Search for the cell housing the specified text and yield its [x, y] center coordinate. 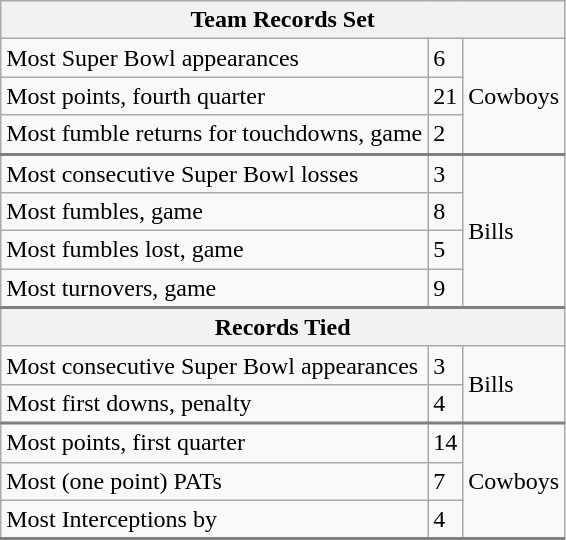
Most points, first quarter [214, 442]
6 [446, 58]
Most fumbles lost, game [214, 250]
Most turnovers, game [214, 288]
7 [446, 481]
Team Records Set [283, 20]
Most Super Bowl appearances [214, 58]
Most points, fourth quarter [214, 96]
Most consecutive Super Bowl losses [214, 174]
Most consecutive Super Bowl appearances [214, 365]
9 [446, 288]
Most fumble returns for touchdowns, game [214, 134]
Most Interceptions by [214, 520]
Most (one point) PATs [214, 481]
14 [446, 442]
Most fumbles, game [214, 212]
5 [446, 250]
21 [446, 96]
2 [446, 134]
Most first downs, penalty [214, 404]
8 [446, 212]
Records Tied [283, 328]
